From the cell containing the given text, extract its center point as (X, Y) coordinate. 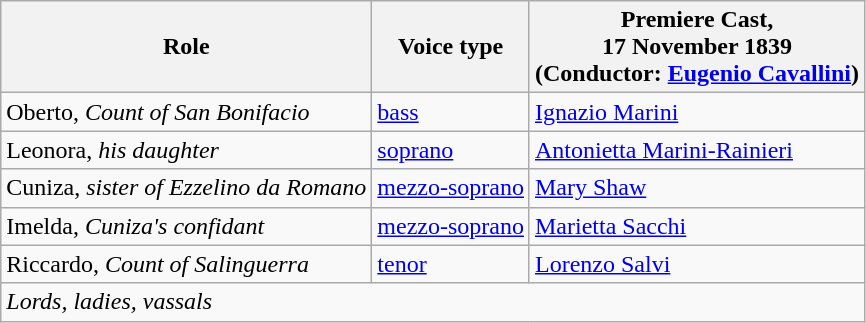
Lords, ladies, vassals (433, 302)
Voice type (451, 47)
Premiere Cast,17 November 1839(Conductor: Eugenio Cavallini) (696, 47)
Oberto, Count of San Bonifacio (186, 112)
Antonietta Marini-Rainieri (696, 150)
Cuniza, sister of Ezzelino da Romano (186, 188)
Marietta Sacchi (696, 226)
Imelda, Cuniza's confidant (186, 226)
Role (186, 47)
bass (451, 112)
Mary Shaw (696, 188)
Riccardo, Count of Salinguerra (186, 264)
Ignazio Marini (696, 112)
Lorenzo Salvi (696, 264)
tenor (451, 264)
Leonora, his daughter (186, 150)
soprano (451, 150)
